Extract the [x, y] coordinate from the center of the cell holding the provided text.  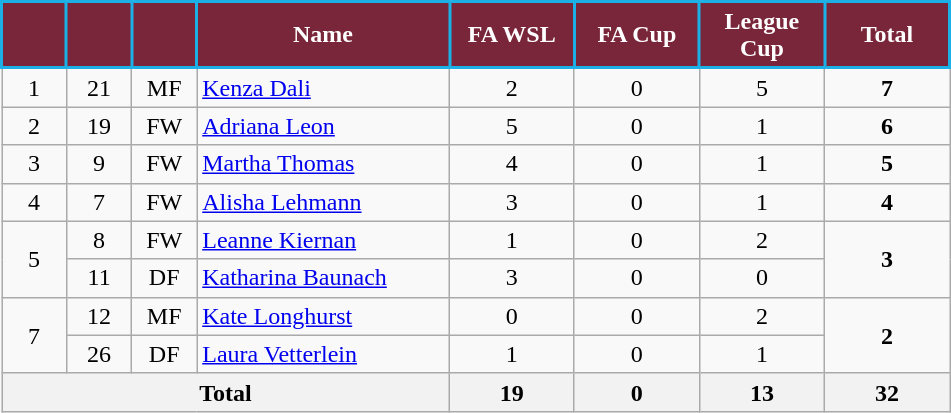
21 [100, 88]
8 [100, 240]
Adriana Leon [324, 126]
FA Cup [636, 36]
Name [324, 36]
FA WSL [512, 36]
9 [100, 164]
Kate Longhurst [324, 316]
6 [886, 126]
13 [762, 392]
Kenza Dali [324, 88]
Alisha Lehmann [324, 202]
11 [100, 278]
12 [100, 316]
32 [886, 392]
League Cup [762, 36]
26 [100, 354]
Martha Thomas [324, 164]
Leanne Kiernan [324, 240]
Katharina Baunach [324, 278]
Laura Vetterlein [324, 354]
